Capture the cell that displays the provided text and extract its (X, Y) central coordinate. 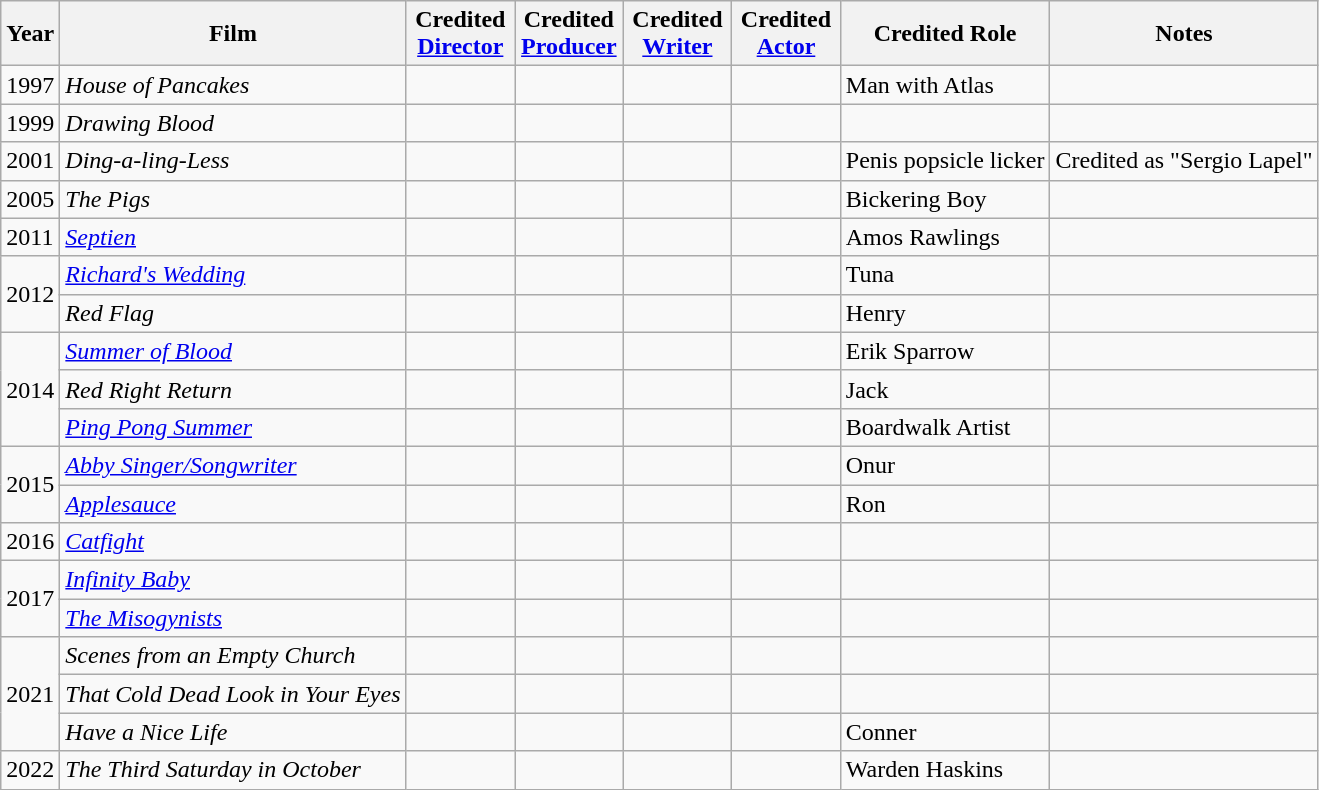
2022 (30, 770)
Film (233, 34)
Credited Producer (570, 34)
Abby Singer/Songwriter (233, 465)
Erik Sparrow (945, 351)
2011 (30, 237)
2012 (30, 294)
Man with Atlas (945, 85)
Scenes from an Empty Church (233, 656)
Ron (945, 503)
Credited Director (460, 34)
Onur (945, 465)
Amos Rawlings (945, 237)
Applesauce (233, 503)
2015 (30, 484)
2017 (30, 599)
House of Pancakes (233, 85)
1997 (30, 85)
2001 (30, 161)
Year (30, 34)
Septien (233, 237)
2014 (30, 389)
Credited Actor (786, 34)
Warden Haskins (945, 770)
Catfight (233, 542)
The Misogynists (233, 618)
1999 (30, 123)
2016 (30, 542)
The Third Saturday in October (233, 770)
2005 (30, 199)
Infinity Baby (233, 580)
Boardwalk Artist (945, 427)
That Cold Dead Look in Your Eyes (233, 694)
Have a Nice Life (233, 732)
Credited Writer (678, 34)
Red Flag (233, 313)
Summer of Blood (233, 351)
Jack (945, 389)
Conner (945, 732)
Penis popsicle licker (945, 161)
Drawing Blood (233, 123)
Ping Pong Summer (233, 427)
Credited Role (945, 34)
Ding-a-ling-Less (233, 161)
2021 (30, 694)
The Pigs (233, 199)
Red Right Return (233, 389)
Richard's Wedding (233, 275)
Bickering Boy (945, 199)
Credited as "Sergio Lapel" (1184, 161)
Notes (1184, 34)
Henry (945, 313)
Tuna (945, 275)
